Output the [X, Y] coordinate of the center of the cell containing the given text.  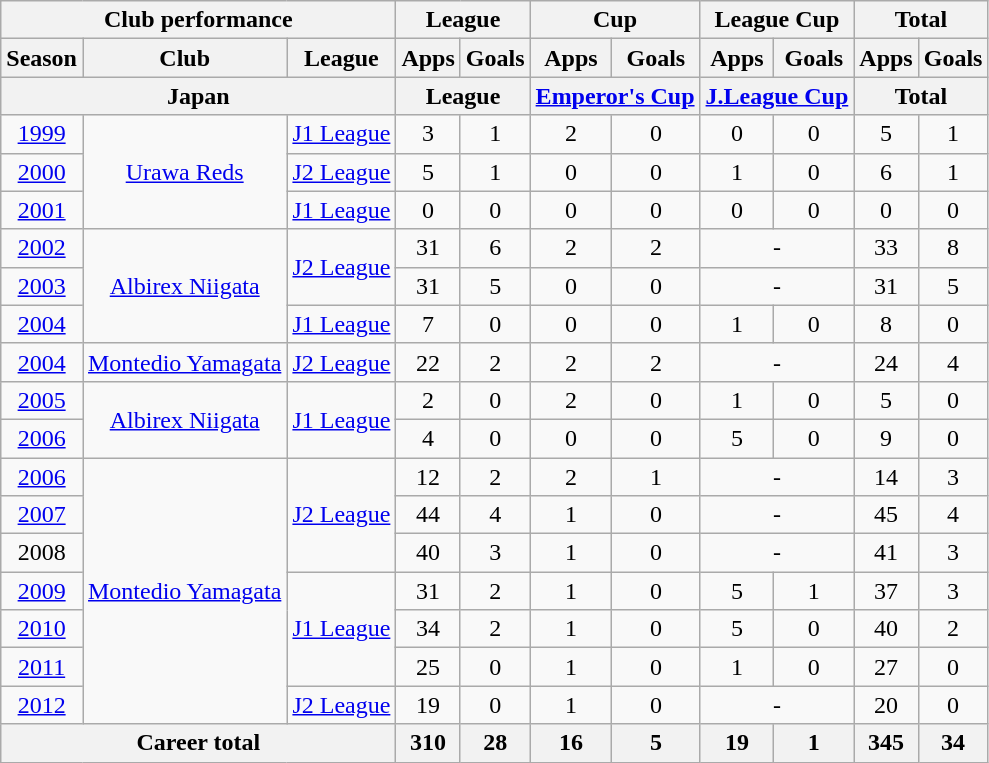
1999 [42, 134]
Emperor's Cup [615, 96]
2008 [42, 553]
310 [428, 743]
Career total [198, 743]
2011 [42, 667]
2000 [42, 172]
27 [886, 667]
Urawa Reds [184, 172]
20 [886, 705]
2009 [42, 591]
45 [886, 515]
33 [886, 248]
14 [886, 477]
Season [42, 58]
League Cup [777, 20]
16 [571, 743]
2001 [42, 210]
2005 [42, 400]
24 [886, 362]
7 [428, 324]
28 [495, 743]
37 [886, 591]
Cup [615, 20]
2003 [42, 286]
2012 [42, 705]
2007 [42, 515]
J.League Cup [777, 96]
2002 [42, 248]
345 [886, 743]
44 [428, 515]
12 [428, 477]
Club [184, 58]
Club performance [198, 20]
2010 [42, 629]
25 [428, 667]
22 [428, 362]
Japan [198, 96]
41 [886, 553]
9 [886, 438]
